From the cell containing the given text, extract its center point as [X, Y] coordinate. 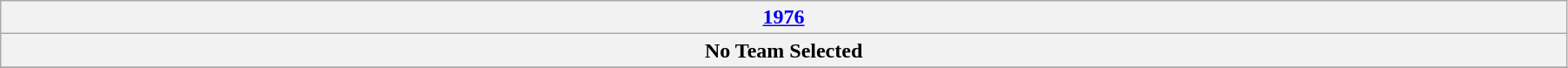
1976 [784, 17]
No Team Selected [784, 51]
